Search for the cell housing the specified text and yield its (X, Y) center coordinate. 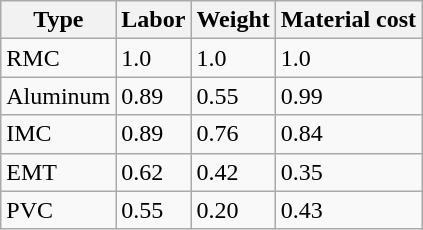
0.20 (233, 210)
0.62 (154, 172)
EMT (58, 172)
IMC (58, 134)
0.35 (348, 172)
0.84 (348, 134)
0.43 (348, 210)
Type (58, 20)
Weight (233, 20)
Material cost (348, 20)
0.42 (233, 172)
PVC (58, 210)
RMC (58, 58)
0.99 (348, 96)
Labor (154, 20)
0.76 (233, 134)
Aluminum (58, 96)
